Pinpoint the cell where the given text exists, returning its [X, Y] midpoint coordinate. 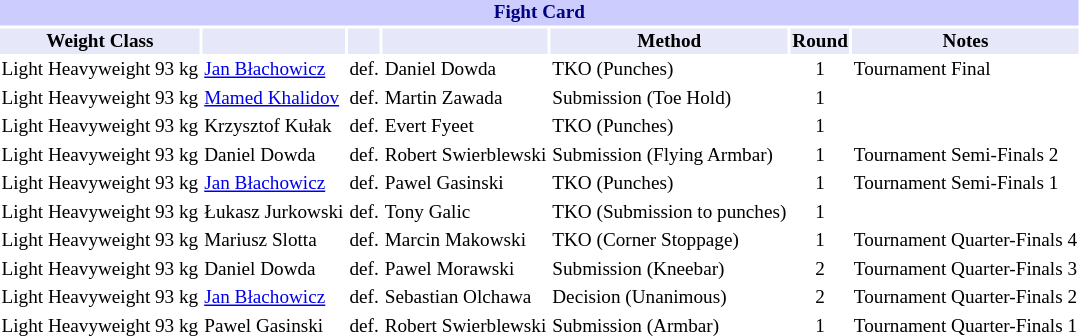
Tournament Semi-Finals 1 [965, 184]
Robert Swierblewski [466, 155]
Sebastian Olchawa [466, 298]
Decision (Unanimous) [670, 298]
Submission (Toe Hold) [670, 99]
Krzysztof Kułak [274, 127]
Notes [965, 41]
Submission (Flying Armbar) [670, 155]
Pawel Gasinski [466, 184]
Round [820, 41]
Tournament Quarter-Finals 3 [965, 269]
Łukasz Jurkowski [274, 213]
Method [670, 41]
Tournament Quarter-Finals 4 [965, 241]
Submission (Kneebar) [670, 269]
Evert Fyeet [466, 127]
TKO (Corner Stoppage) [670, 241]
Fight Card [540, 13]
Tony Galic [466, 213]
Tournament Semi-Finals 2 [965, 155]
Mariusz Slotta [274, 241]
TKO (Submission to punches) [670, 213]
Marcin Makowski [466, 241]
Martin Zawada [466, 99]
Tournament Final [965, 70]
Mamed Khalidov [274, 99]
Tournament Quarter-Finals 2 [965, 298]
Pawel Morawski [466, 269]
Weight Class [100, 41]
